Determine the [x, y] coordinate at the center of the cell enclosing the given text.  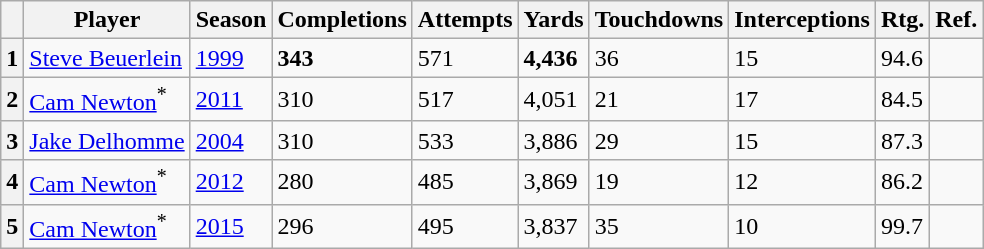
Interceptions [802, 20]
Yards [554, 20]
296 [342, 226]
1 [12, 58]
Completions [342, 20]
94.6 [902, 58]
3 [12, 140]
Ref. [956, 20]
485 [465, 182]
Jake Delhomme [107, 140]
2012 [231, 182]
5 [12, 226]
4,436 [554, 58]
Season [231, 20]
86.2 [902, 182]
2 [12, 100]
1999 [231, 58]
99.7 [902, 226]
84.5 [902, 100]
517 [465, 100]
495 [465, 226]
21 [659, 100]
571 [465, 58]
Steve Beuerlein [107, 58]
19 [659, 182]
343 [342, 58]
3,837 [554, 226]
87.3 [902, 140]
2015 [231, 226]
35 [659, 226]
Attempts [465, 20]
4,051 [554, 100]
10 [802, 226]
280 [342, 182]
Player [107, 20]
3,869 [554, 182]
4 [12, 182]
36 [659, 58]
12 [802, 182]
2011 [231, 100]
3,886 [554, 140]
Touchdowns [659, 20]
29 [659, 140]
17 [802, 100]
2004 [231, 140]
Rtg. [902, 20]
533 [465, 140]
